From the cell containing the given text, extract its center point as [x, y] coordinate. 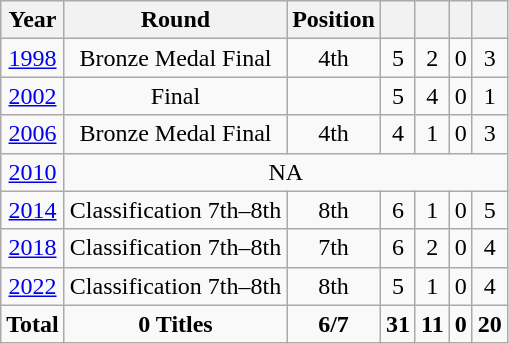
2002 [33, 96]
Position [334, 20]
Total [33, 324]
31 [398, 324]
2022 [33, 286]
11 [432, 324]
6/7 [334, 324]
2010 [33, 172]
Round [175, 20]
1998 [33, 58]
Final [175, 96]
NA [286, 172]
Year [33, 20]
2014 [33, 210]
20 [490, 324]
2006 [33, 134]
0 Titles [175, 324]
7th [334, 248]
2018 [33, 248]
